Pinpoint the cell where the given text exists, returning its (X, Y) midpoint coordinate. 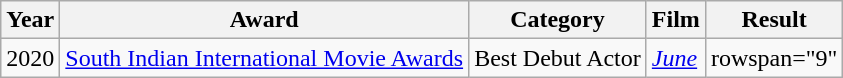
South Indian International Movie Awards (264, 58)
rowspan="9" (774, 58)
Year (30, 20)
Result (774, 20)
Film (676, 20)
June (676, 58)
2020 (30, 58)
Award (264, 20)
Best Debut Actor (558, 58)
Category (558, 20)
